Extract the [x, y] coordinate from the center of the cell holding the provided text.  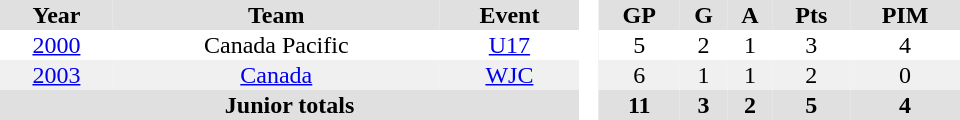
G [704, 15]
0 [905, 75]
Canada Pacific [276, 45]
Canada [276, 75]
2003 [56, 75]
Year [56, 15]
11 [639, 105]
WJC [510, 75]
Junior totals [290, 105]
Team [276, 15]
6 [639, 75]
A [750, 15]
U17 [510, 45]
PIM [905, 15]
2000 [56, 45]
Event [510, 15]
GP [639, 15]
Pts [810, 15]
